Detect which cell encompasses the target text, then output its [X, Y] center coordinate. 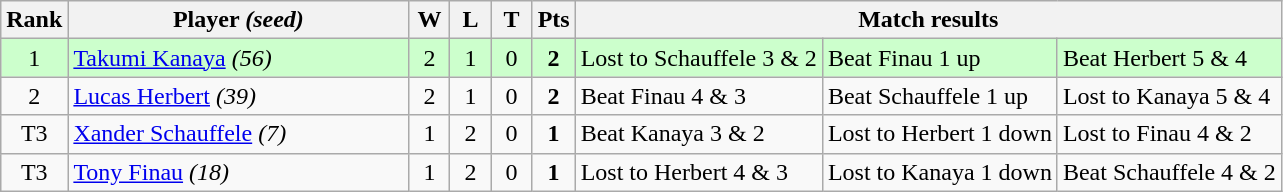
Lost to Finau 4 & 2 [1169, 134]
Lost to Kanaya 5 & 4 [1169, 96]
Pts [554, 20]
Beat Finau 4 & 3 [698, 96]
Lost to Herbert 4 & 3 [698, 172]
Beat Schauffele 1 up [940, 96]
W [430, 20]
Lost to Kanaya 1 down [940, 172]
T [512, 20]
Beat Schauffele 4 & 2 [1169, 172]
Player (seed) [238, 20]
Beat Herbert 5 & 4 [1169, 58]
Takumi Kanaya (56) [238, 58]
Beat Kanaya 3 & 2 [698, 134]
Lost to Schauffele 3 & 2 [698, 58]
Match results [928, 20]
Beat Finau 1 up [940, 58]
Xander Schauffele (7) [238, 134]
L [470, 20]
Rank [34, 20]
Lost to Herbert 1 down [940, 134]
Lucas Herbert (39) [238, 96]
Tony Finau (18) [238, 172]
